Provide the [x, y] coordinate of the cell's center where the given text is located.  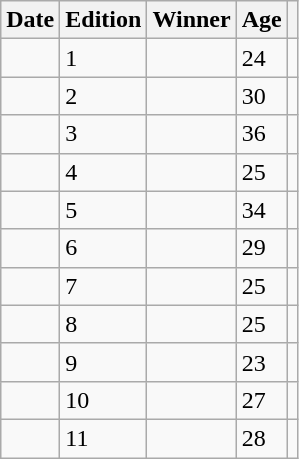
11 [104, 438]
28 [262, 438]
8 [104, 324]
27 [262, 400]
36 [262, 134]
2 [104, 96]
24 [262, 58]
Age [262, 20]
Date [30, 20]
3 [104, 134]
5 [104, 210]
7 [104, 286]
9 [104, 362]
6 [104, 248]
29 [262, 248]
Winner [192, 20]
23 [262, 362]
10 [104, 400]
Edition [104, 20]
30 [262, 96]
1 [104, 58]
34 [262, 210]
4 [104, 172]
